Pinpoint the cell where the given text exists, returning its [x, y] midpoint coordinate. 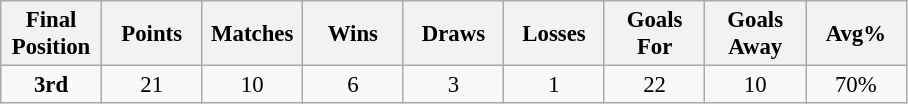
70% [856, 85]
Losses [554, 34]
Draws [454, 34]
22 [654, 85]
Matches [252, 34]
Goals Away [756, 34]
6 [354, 85]
Goals For [654, 34]
3rd [52, 85]
1 [554, 85]
Final Position [52, 34]
Wins [354, 34]
Points [152, 34]
3 [454, 85]
Avg% [856, 34]
21 [152, 85]
